Scan for the cell matching the given text and deliver its (X, Y) coordinate at center. 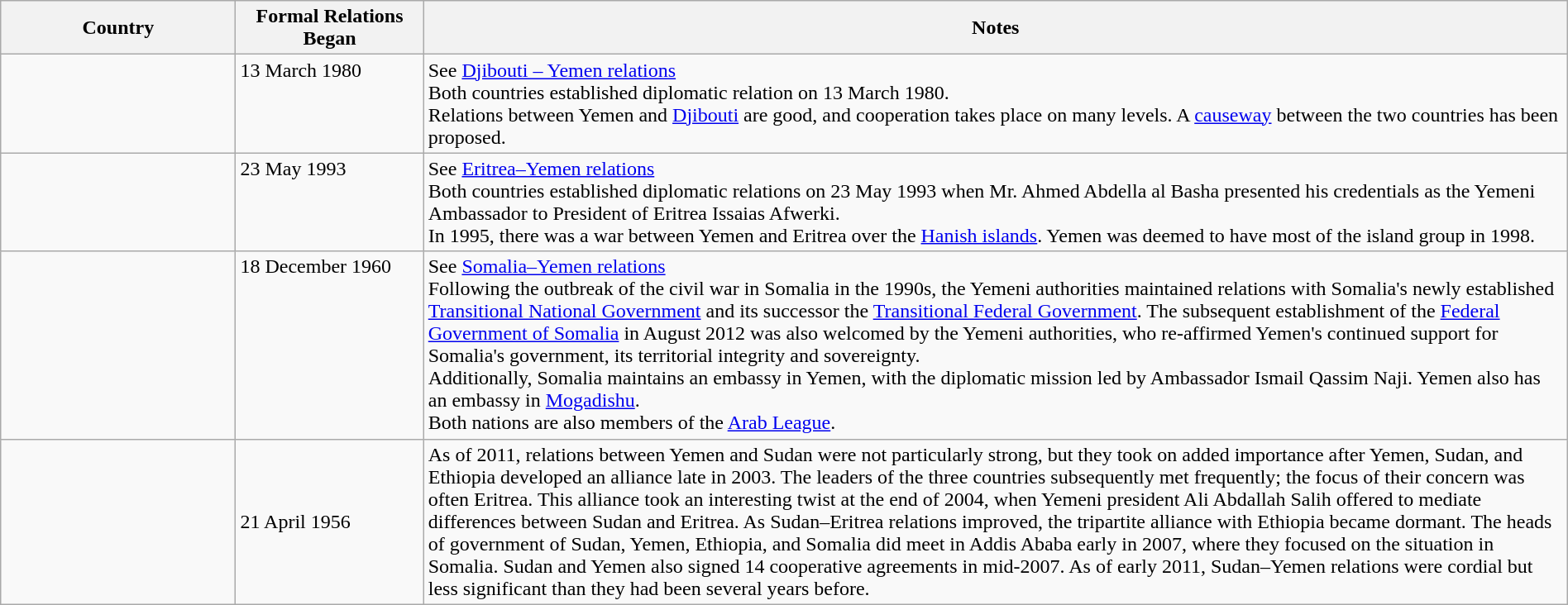
Notes (996, 28)
21 April 1956 (329, 522)
Country (118, 28)
13 March 1980 (329, 104)
Formal Relations Began (329, 28)
18 December 1960 (329, 345)
23 May 1993 (329, 202)
